For the text-containing cell, return its midpoint in (x, y) coordinate format. 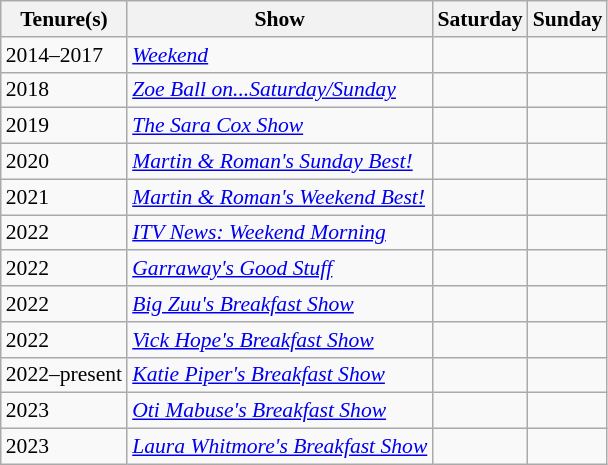
Saturday (480, 19)
Martin & Roman's Weekend Best! (280, 197)
2021 (64, 197)
Martin & Roman's Sunday Best! (280, 162)
2014–2017 (64, 55)
2020 (64, 162)
2022–present (64, 375)
Oti Mabuse's Breakfast Show (280, 411)
Zoe Ball on...Saturday/Sunday (280, 90)
The Sara Cox Show (280, 126)
Garraway's Good Stuff (280, 269)
Tenure(s) (64, 19)
Weekend (280, 55)
Vick Hope's Breakfast Show (280, 340)
Show (280, 19)
2019 (64, 126)
Big Zuu's Breakfast Show (280, 304)
Sunday (568, 19)
ITV News: Weekend Morning (280, 233)
Katie Piper's Breakfast Show (280, 375)
2018 (64, 90)
Laura Whitmore's Breakfast Show (280, 447)
